Return (x, y) of the center of cell containing provided text 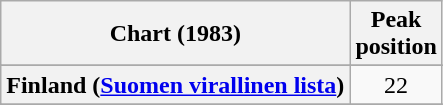
Chart (1983) (176, 34)
Peakposition (396, 34)
Finland (Suomen virallinen lista) (176, 85)
22 (396, 85)
